Capture the cell that displays the provided text and extract its [X, Y] central coordinate. 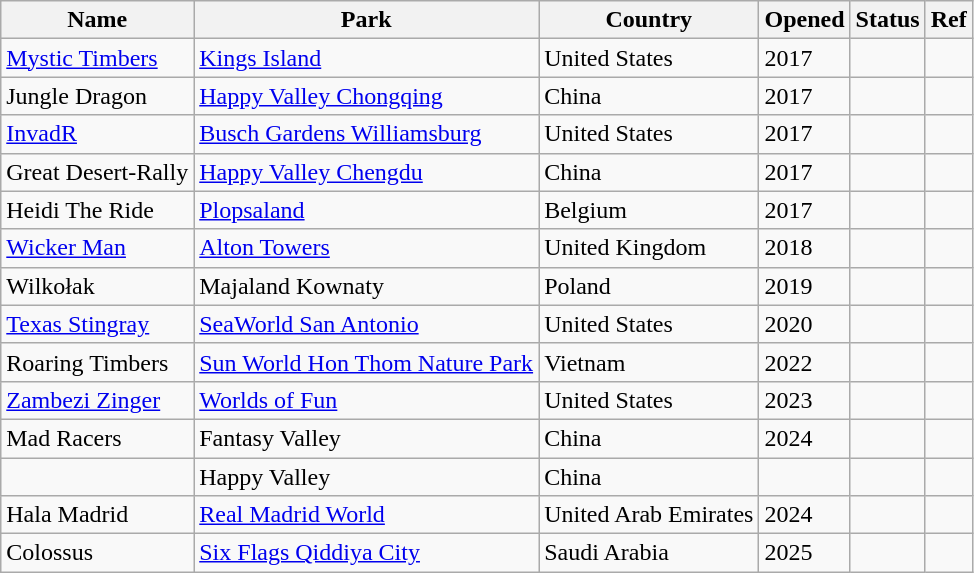
Sun World Hon Thom Nature Park [366, 362]
Busch Gardens Williamsburg [366, 134]
Roaring Timbers [98, 362]
Saudi Arabia [649, 553]
Mad Racers [98, 438]
Vietnam [649, 362]
Mystic Timbers [98, 58]
Six Flags Qiddiya City [366, 553]
Happy Valley [366, 477]
Texas Stingray [98, 324]
Wicker Man [98, 248]
Belgium [649, 210]
SeaWorld San Antonio [366, 324]
Kings Island [366, 58]
Great Desert-Rally [98, 172]
Colossus [98, 553]
2019 [804, 286]
2020 [804, 324]
Status [888, 20]
United Kingdom [649, 248]
Plopsaland [366, 210]
Fantasy Valley [366, 438]
Hala Madrid [98, 515]
Real Madrid World [366, 515]
2025 [804, 553]
2022 [804, 362]
Ref [948, 20]
Park [366, 20]
2023 [804, 400]
Happy Valley Chongqing [366, 96]
Worlds of Fun [366, 400]
Jungle Dragon [98, 96]
Happy Valley Chengdu [366, 172]
Wilkołak [98, 286]
Name [98, 20]
Heidi The Ride [98, 210]
Zambezi Zinger [98, 400]
Opened [804, 20]
2018 [804, 248]
InvadR [98, 134]
Alton Towers [366, 248]
Majaland Kownaty [366, 286]
Poland [649, 286]
Country [649, 20]
United Arab Emirates [649, 515]
